Extract the (X, Y) coordinate from the center of the cell holding the provided text.  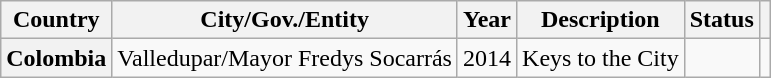
2014 (486, 58)
Status (722, 20)
Country (56, 20)
City/Gov./Entity (285, 20)
Valledupar/Mayor Fredys Socarrás (285, 58)
Year (486, 20)
Colombia (56, 58)
Description (601, 20)
Keys to the City (601, 58)
